From the cell containing the given text, extract its center point as (X, Y) coordinate. 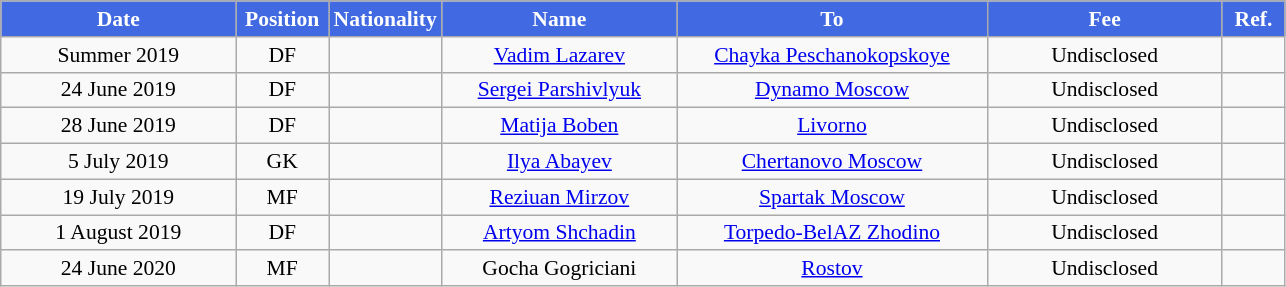
Ilya Abayev (560, 162)
Artyom Shchadin (560, 233)
Gocha Gogriciani (560, 269)
Livorno (832, 126)
Matija Boben (560, 126)
GK (282, 162)
Vadim Lazarev (560, 55)
Sergei Parshivlyuk (560, 90)
24 June 2020 (118, 269)
Date (118, 19)
To (832, 19)
Position (282, 19)
28 June 2019 (118, 126)
Reziuan Mirzov (560, 197)
Chertanovo Moscow (832, 162)
Torpedo-BelAZ Zhodino (832, 233)
19 July 2019 (118, 197)
Dynamo Moscow (832, 90)
Summer 2019 (118, 55)
Ref. (1254, 19)
Rostov (832, 269)
Nationality (384, 19)
Chayka Peschanokopskoye (832, 55)
1 August 2019 (118, 233)
Name (560, 19)
Spartak Moscow (832, 197)
5 July 2019 (118, 162)
24 June 2019 (118, 90)
Fee (1104, 19)
